Identify which cell holds the provided text, then report its (X, Y) central coordinate. 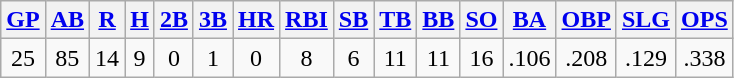
3B (212, 20)
.208 (586, 58)
SO (482, 20)
.129 (646, 58)
BA (530, 20)
OBP (586, 20)
HR (256, 20)
SB (353, 20)
SLG (646, 20)
RBI (307, 20)
6 (353, 58)
85 (67, 58)
14 (108, 58)
AB (67, 20)
.338 (705, 58)
2B (174, 20)
TB (396, 20)
25 (23, 58)
9 (140, 58)
BB (438, 20)
R (108, 20)
OPS (705, 20)
GP (23, 20)
16 (482, 58)
1 (212, 58)
.106 (530, 58)
H (140, 20)
8 (307, 58)
